Find where the given text appears and provide that cell's center as (x, y) coordinate. 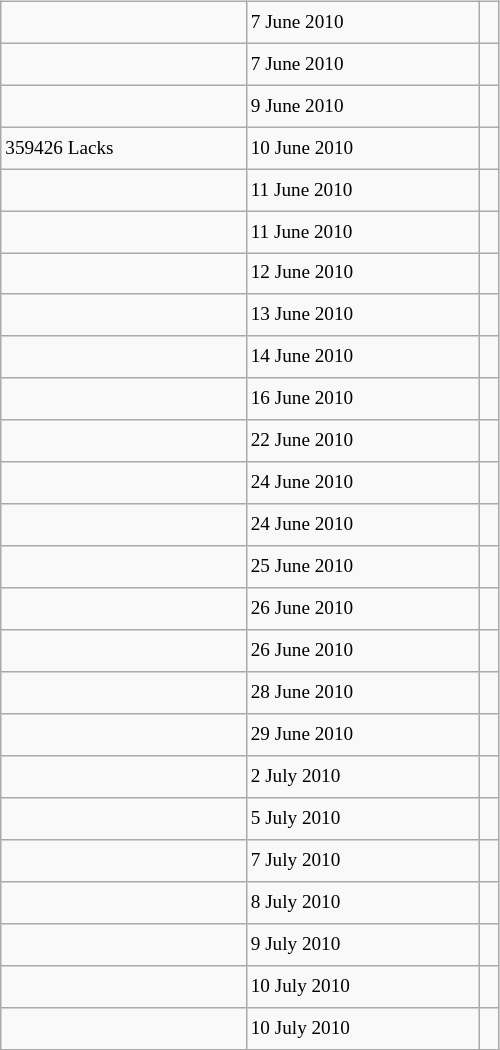
25 June 2010 (362, 567)
10 June 2010 (362, 148)
5 July 2010 (362, 819)
359426 Lacks (124, 148)
9 July 2010 (362, 944)
12 June 2010 (362, 274)
7 July 2010 (362, 861)
9 June 2010 (362, 106)
2 July 2010 (362, 777)
8 July 2010 (362, 902)
14 June 2010 (362, 357)
13 June 2010 (362, 315)
28 June 2010 (362, 693)
22 June 2010 (362, 441)
29 June 2010 (362, 735)
16 June 2010 (362, 399)
